Return the [x, y] coordinate for the center point of the cell that contains the specified text.  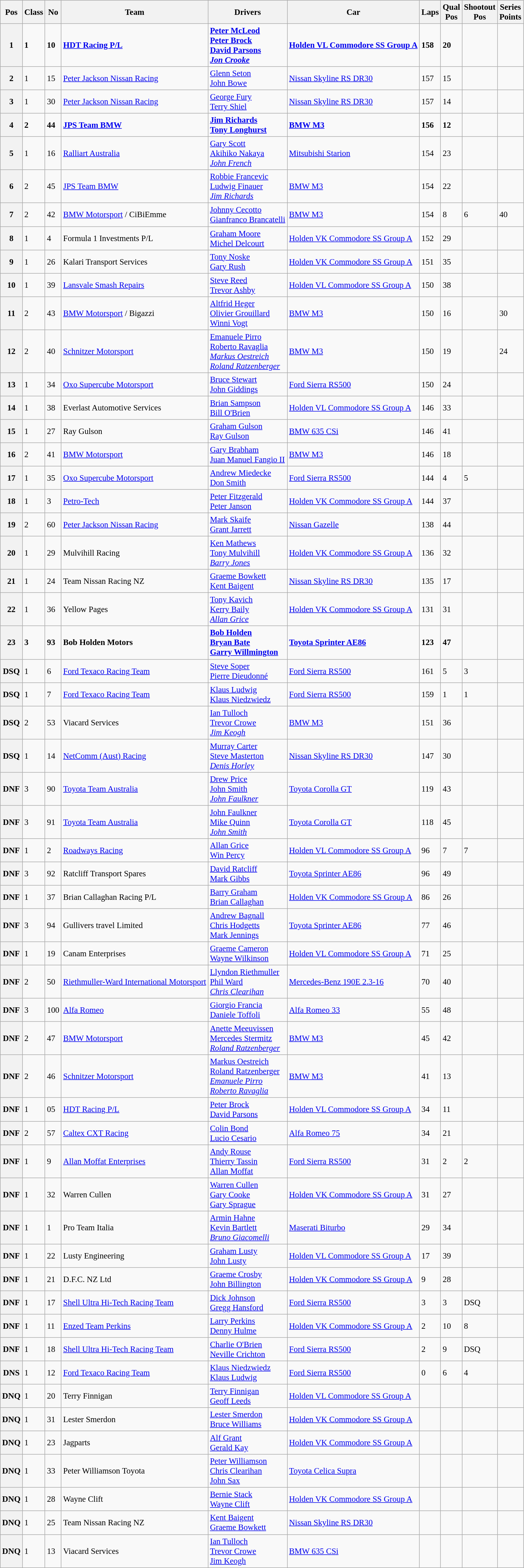
Altfrid Heger Olivier Grouillard Winni Vogt [248, 313]
Ratcliff Transport Spares [135, 874]
Toyota Celica Supra [354, 1471]
Brian Sampson Bill O'Brien [248, 408]
SeriesPoints [510, 12]
71 [430, 953]
118 [430, 822]
Jim Richards Tony Longhurst [248, 125]
Lansvale Smash Repairs [135, 285]
Larry Perkins Denny Hulme [248, 1326]
131 [430, 610]
86 [430, 897]
Lester Smerdon [135, 1420]
Armin Hahne Kevin Bartlett Bruno Giacomelli [248, 1227]
91 [53, 822]
D.F.C. NZ Ltd [135, 1279]
Emanuele Pirro Roberto Ravaglia Markus Oestreich Roland Ratzenberger [248, 351]
Maserati Biturbo [354, 1227]
Everlast Automotive Services [135, 408]
Brian Callaghan Racing P/L [135, 897]
Peter Williamson Chris Clearihan John Sax [248, 1471]
93 [53, 643]
135 [430, 581]
92 [53, 874]
57 [53, 1133]
Bruce Stewart John Giddings [248, 384]
Graham Lusty John Lusty [248, 1256]
Laps [430, 12]
77 [430, 926]
Graham Moore Michel Delcourt [248, 238]
100 [53, 1010]
Graeme Crosby John Billington [248, 1279]
Ken Mathews Tony Mulvihill Barry Jones [248, 553]
Markus Oestreich Roland Ratzenberger Emanuele Pirro Roberto Ravaglia [248, 1076]
94 [53, 926]
Mercedes-Benz 190E 2.3-16 [354, 982]
Terry Finnigan Geoff Leeds [248, 1396]
Bernie Stack Wayne Clift [248, 1499]
Andy Rouse Thierry Tassin Allan Moffat [248, 1161]
Mulvihill Racing [135, 553]
Ralliart Australia [135, 153]
Class [34, 12]
49 [452, 874]
David Ratcliff Mark Gibbs [248, 874]
Drivers [248, 12]
Allan Moffat Enterprises [135, 1161]
ShootoutPos [480, 12]
Robbie Francevic Ludwig Finauer Jim Richards [248, 187]
159 [430, 694]
Mitsubishi Starion [354, 153]
53 [53, 722]
156 [430, 125]
123 [430, 643]
Peter Brock David Parsons [248, 1110]
Gullivers travel Limited [135, 926]
Wayne Clift [135, 1499]
136 [430, 553]
Pos [12, 12]
Andrew Miedecke Don Smith [248, 478]
50 [53, 982]
Riethmuller-Ward International Motorsport [135, 982]
Caltex CXT Racing [135, 1133]
Pro Team Italia [135, 1227]
Klaus Niedzwiedz Klaus Ludwig [248, 1373]
60 [53, 525]
48 [452, 1010]
Peter Fitzgerald Peter Janson [248, 502]
158 [430, 46]
Formula 1 Investments P/L [135, 238]
90 [53, 789]
Enzed Team Perkins [135, 1326]
BMW Motorsport / Bigazzi [135, 313]
Bob Holden Motors [135, 643]
Allan Grice Win Percy [248, 851]
Nissan Gazelle [354, 525]
Murray Carter Steve Masterton Denis Horley [248, 756]
Giorgio Francia Daniele Toffoli [248, 1010]
DNS [12, 1373]
Warren Cullen Gary Cooke Gary Sprague [248, 1194]
Tony Kavich Kerry Baily Allan Grice [248, 610]
147 [430, 756]
Team [135, 12]
Mark Skaife Grant Jarrett [248, 525]
Barry Graham Brian Callaghan [248, 897]
Dick Johnson Gregg Hansford [248, 1302]
Canam Enterprises [135, 953]
Johnny Cecotto Gianfranco Brancatelli [248, 215]
119 [430, 789]
Ray Gulson [135, 431]
John Faulkner Mike Quinn John Smith [248, 822]
55 [430, 1010]
0 [430, 1373]
Car [354, 12]
Lester Smerdon Bruce Williams [248, 1420]
Gary Brabham Juan Manuel Fangio II [248, 455]
138 [430, 525]
Anette Meeuvissen Mercedes Stermitz Roland Ratzenberger [248, 1038]
Terry Finnigan [135, 1396]
George Fury Terry Shiel [248, 102]
Llyndon Riethmuller Phil Ward Chris Clearihan [248, 982]
Andrew Bagnall Chris Hodgetts Mark Jennings [248, 926]
Alfa Romeo 75 [354, 1133]
Jagparts [135, 1443]
BMW Motorsport / CiBiEmme [135, 215]
Steve Reed Trevor Ashby [248, 285]
Alfa Romeo [135, 1010]
Steve Soper Pierre Dieudonné [248, 671]
Peter McLeod Peter Brock David Parsons Jon Crooke [248, 46]
Klaus Ludwig Klaus Niedzwiedz [248, 694]
Alf Grant Gerald Kay [248, 1443]
Peter Williamson Toyota [135, 1471]
Colin Bond Lucio Cesario [248, 1133]
Kalari Transport Services [135, 261]
Roadways Racing [135, 851]
Alfa Romeo 33 [354, 1010]
Kent Baigent Graeme Bowkett [248, 1523]
Yellow Pages [135, 610]
No [53, 12]
152 [430, 238]
Gary Scott Akihiko Nakaya John French [248, 153]
Graham Gulson Ray Gulson [248, 431]
Glenn Seton John Bowe [248, 78]
Drew Price John Smith John Faulkner [248, 789]
Petro-Tech [135, 502]
161 [430, 671]
Tony Noske Gary Rush [248, 261]
Charlie O'Brien Neville Crichton [248, 1349]
NetComm (Aust) Racing [135, 756]
QualPos [452, 12]
Lusty Engineering [135, 1256]
70 [430, 982]
Bob Holden Bryan Bate Garry Willmington [248, 643]
Graeme Cameron Wayne Wilkinson [248, 953]
Warren Cullen [135, 1194]
05 [53, 1110]
Graeme Bowkett Kent Baigent [248, 581]
